Capture the cell that displays the provided text and extract its [x, y] central coordinate. 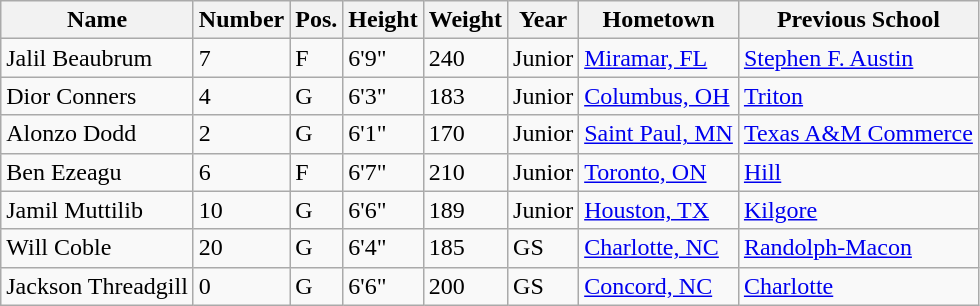
0 [241, 286]
Alonzo Dodd [98, 134]
Charlotte [858, 286]
6'4" [383, 248]
189 [465, 210]
Stephen F. Austin [858, 58]
Kilgore [858, 210]
Texas A&M Commerce [858, 134]
6'1" [383, 134]
6 [241, 172]
Previous School [858, 20]
6'9" [383, 58]
Jamil Muttilib [98, 210]
6'7" [383, 172]
Hometown [659, 20]
170 [465, 134]
210 [465, 172]
20 [241, 248]
6'3" [383, 96]
7 [241, 58]
Ben Ezeagu [98, 172]
Jackson Threadgill [98, 286]
Houston, TX [659, 210]
Pos. [316, 20]
Dior Conners [98, 96]
185 [465, 248]
Columbus, OH [659, 96]
Number [241, 20]
Toronto, ON [659, 172]
Charlotte, NC [659, 248]
Height [383, 20]
200 [465, 286]
4 [241, 96]
Weight [465, 20]
Miramar, FL [659, 58]
240 [465, 58]
Concord, NC [659, 286]
183 [465, 96]
Randolph-Macon [858, 248]
10 [241, 210]
Triton [858, 96]
Hill [858, 172]
Will Coble [98, 248]
Year [544, 20]
2 [241, 134]
Jalil Beaubrum [98, 58]
Saint Paul, MN [659, 134]
Name [98, 20]
